From the cell containing the given text, extract its center point as [x, y] coordinate. 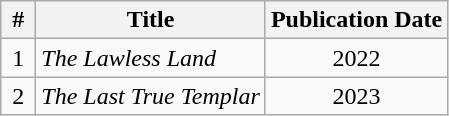
The Last True Templar [151, 96]
2022 [356, 58]
Publication Date [356, 20]
The Lawless Land [151, 58]
Title [151, 20]
2023 [356, 96]
# [18, 20]
1 [18, 58]
2 [18, 96]
